Return the (x, y) coordinate for the center point of the cell that contains the specified text.  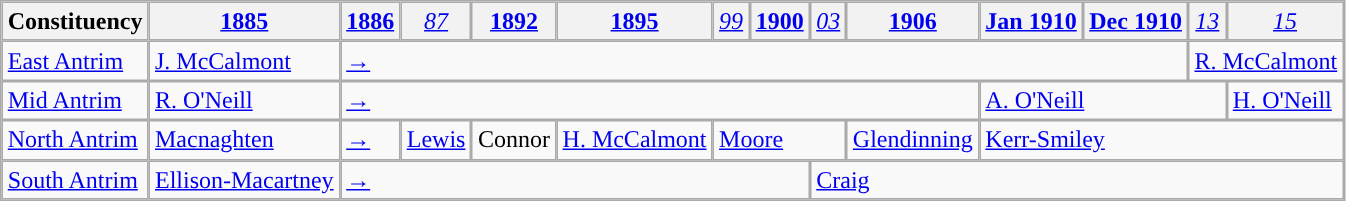
J. McCalmont (244, 61)
East Antrim (76, 61)
1906 (914, 22)
Macnaghten (244, 140)
Lewis (436, 140)
15 (1286, 22)
R. McCalmont (1266, 61)
Jan 1910 (1031, 22)
13 (1207, 22)
Dec 1910 (1136, 22)
South Antrim (76, 180)
03 (828, 22)
Kerr-Smiley (1161, 140)
North Antrim (76, 140)
1886 (370, 22)
Connor (514, 140)
Moore (780, 140)
Craig (1076, 180)
Ellison-Macartney (244, 180)
R. O'Neill (244, 101)
1885 (244, 22)
A. O'Neill (1102, 101)
1892 (514, 22)
1895 (634, 22)
87 (436, 22)
H. O'Neill (1286, 101)
H. McCalmont (634, 140)
Glendinning (914, 140)
99 (732, 22)
Constituency (76, 22)
Mid Antrim (76, 101)
1900 (780, 22)
